Scan for the cell matching the given text and deliver its (x, y) coordinate at center. 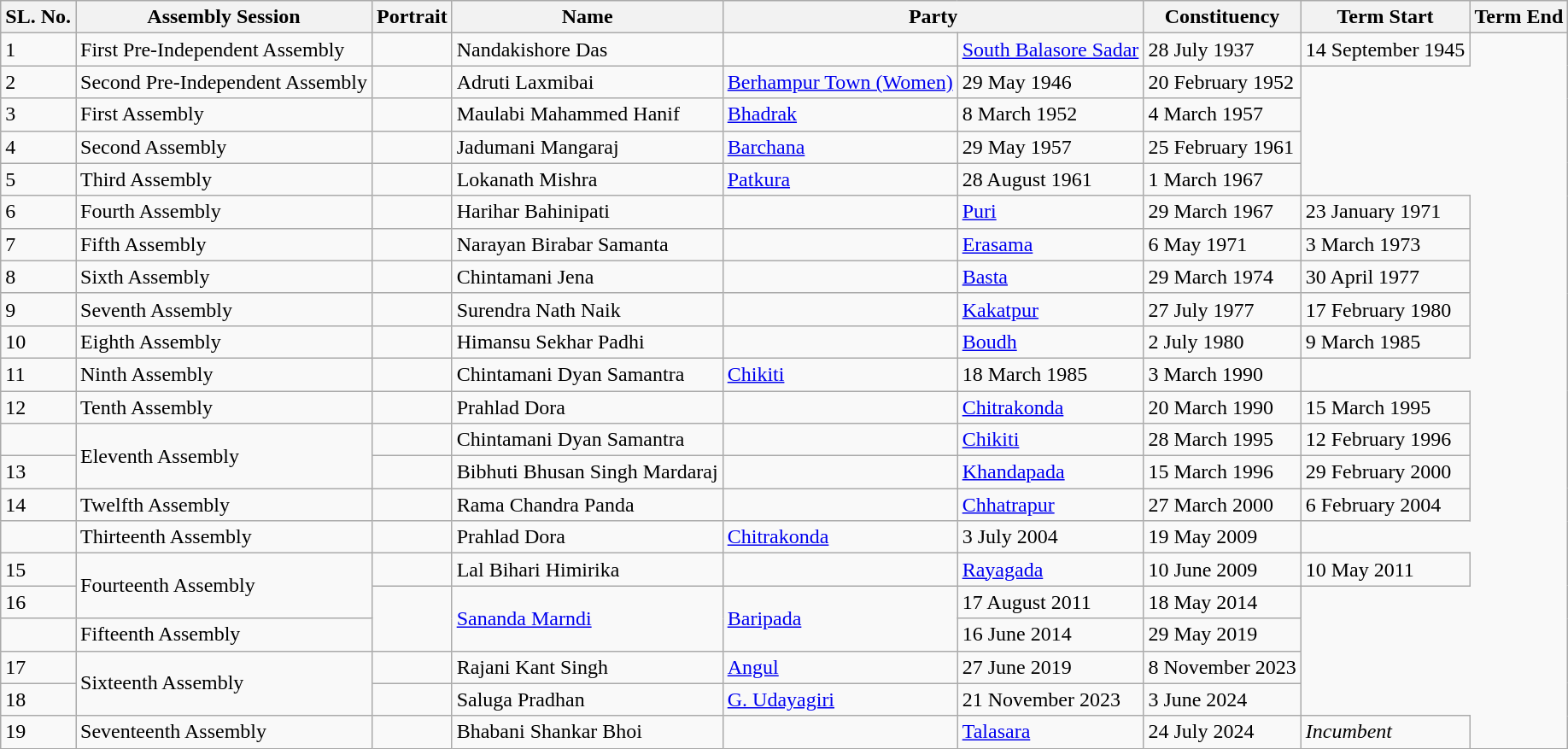
Term End (1518, 17)
Fourth Assembly (224, 212)
Bhadrak (840, 114)
25 February 1961 (1222, 147)
15 March 1996 (1222, 472)
Thirteenth Assembly (224, 537)
17 August 2011 (1050, 602)
19 May 2009 (1222, 537)
Saluga Pradhan (588, 699)
Sixteenth Assembly (224, 683)
27 July 1977 (1222, 309)
29 February 2000 (1385, 472)
9 (38, 309)
Fifth Assembly (224, 244)
G. Udayagiri (840, 699)
Sananda Marndi (588, 618)
18 May 2014 (1222, 602)
Fourteenth Assembly (224, 586)
6 February 2004 (1385, 505)
Eighth Assembly (224, 342)
Erasama (1050, 244)
South Balasore Sadar (1050, 50)
Portrait (412, 17)
Boudh (1050, 342)
8 March 1952 (1050, 114)
8 (38, 277)
21 November 2023 (1050, 699)
Basta (1050, 277)
2 July 1980 (1222, 342)
7 (38, 244)
9 March 1985 (1385, 342)
24 July 2024 (1222, 732)
29 May 1946 (1050, 82)
2 (38, 82)
8 November 2023 (1222, 667)
Chintamani Jena (588, 277)
23 January 1971 (1385, 212)
16 (38, 602)
3 March 1973 (1385, 244)
Talasara (1050, 732)
4 March 1957 (1222, 114)
28 March 1995 (1222, 440)
28 August 1961 (1050, 179)
Narayan Birabar Samanta (588, 244)
Term Start (1385, 17)
Bhabani Shankar Bhoi (588, 732)
First Assembly (224, 114)
15 March 1995 (1385, 407)
Fifteenth Assembly (224, 635)
12 February 1996 (1385, 440)
10 May 2011 (1385, 570)
29 March 1967 (1222, 212)
10 (38, 342)
29 May 1957 (1050, 147)
Kakatpur (1050, 309)
Rajani Kant Singh (588, 667)
4 (38, 147)
First Pre-Independent Assembly (224, 50)
Assembly Session (224, 17)
Twelfth Assembly (224, 505)
Name (588, 17)
Patkura (840, 179)
30 April 1977 (1385, 277)
29 May 2019 (1222, 635)
SL. No. (38, 17)
Third Assembly (224, 179)
28 July 1937 (1222, 50)
Eleventh Assembly (224, 456)
Berhampur Town (Women) (840, 82)
Barchana (840, 147)
Seventeenth Assembly (224, 732)
18 (38, 699)
3 June 2024 (1222, 699)
Sixth Assembly (224, 277)
10 June 2009 (1222, 570)
29 March 1974 (1222, 277)
19 (38, 732)
Khandapada (1050, 472)
5 (38, 179)
Rayagada (1050, 570)
Lokanath Mishra (588, 179)
20 March 1990 (1222, 407)
27 June 2019 (1050, 667)
Tenth Assembly (224, 407)
14 (38, 505)
Party (933, 17)
3 March 1990 (1222, 374)
15 (38, 570)
6 May 1971 (1222, 244)
18 March 1985 (1050, 374)
Ninth Assembly (224, 374)
Himansu Sekhar Padhi (588, 342)
16 June 2014 (1050, 635)
Chhatrapur (1050, 505)
11 (38, 374)
Lal Bihari Himirika (588, 570)
Rama Chandra Panda (588, 505)
Angul (840, 667)
12 (38, 407)
Nandakishore Das (588, 50)
Incumbent (1385, 732)
Harihar Bahinipati (588, 212)
Baripada (840, 618)
Bibhuti Bhusan Singh Mardaraj (588, 472)
Constituency (1222, 17)
Second Pre-Independent Assembly (224, 82)
17 (38, 667)
Puri (1050, 212)
1 (38, 50)
Seventh Assembly (224, 309)
Second Assembly (224, 147)
27 March 2000 (1222, 505)
17 February 1980 (1385, 309)
20 February 1952 (1222, 82)
Adruti Laxmibai (588, 82)
3 (38, 114)
3 July 2004 (1050, 537)
Maulabi Mahammed Hanif (588, 114)
13 (38, 472)
Surendra Nath Naik (588, 309)
Jadumani Mangaraj (588, 147)
14 September 1945 (1385, 50)
6 (38, 212)
1 March 1967 (1222, 179)
